Locate the cell with the specified text and output its [X, Y] center coordinate. 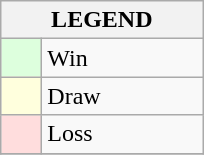
Loss [122, 134]
Win [122, 58]
LEGEND [102, 20]
Draw [122, 96]
